Locate the cell with the specified text and output its [x, y] center coordinate. 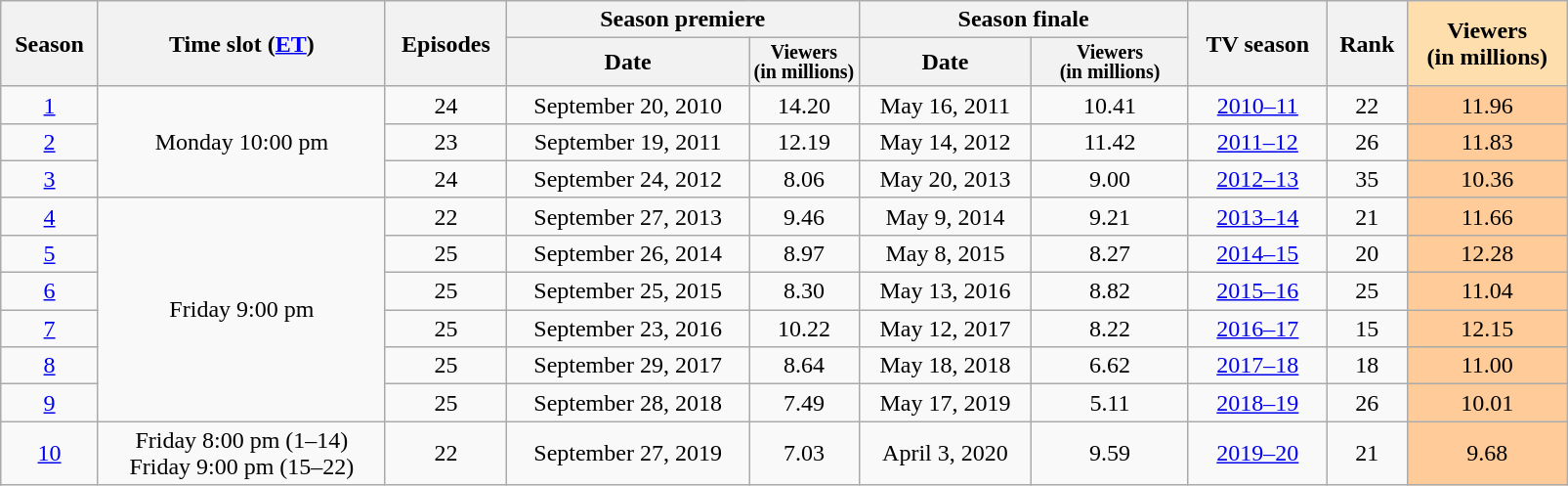
Season finale [1024, 20]
23 [445, 142]
11.66 [1487, 216]
18 [1367, 366]
11.42 [1110, 142]
6.62 [1110, 366]
2013–14 [1257, 216]
May 17, 2019 [946, 403]
September 25, 2015 [627, 291]
8 [50, 366]
10.41 [1110, 105]
8.27 [1110, 254]
8.82 [1110, 291]
3 [50, 179]
September 19, 2011 [627, 142]
September 29, 2017 [627, 366]
Time slot (ET) [241, 44]
9 [50, 403]
15 [1367, 329]
12.15 [1487, 329]
September 24, 2012 [627, 179]
September 27, 2019 [627, 454]
September 26, 2014 [627, 254]
9.00 [1110, 179]
2015–16 [1257, 291]
Season premiere [682, 20]
Friday 9:00 pm [241, 309]
2010–11 [1257, 105]
20 [1367, 254]
9.46 [804, 216]
May 20, 2013 [946, 179]
May 13, 2016 [946, 291]
September 28, 2018 [627, 403]
Friday 8:00 pm (1–14)Friday 9:00 pm (15–22) [241, 454]
April 3, 2020 [946, 454]
12.19 [804, 142]
9.68 [1487, 454]
May 14, 2012 [946, 142]
6 [50, 291]
2011–12 [1257, 142]
11.04 [1487, 291]
May 8, 2015 [946, 254]
May 18, 2018 [946, 366]
September 23, 2016 [627, 329]
5.11 [1110, 403]
2018–19 [1257, 403]
7 [50, 329]
2016–17 [1257, 329]
TV season [1257, 44]
2017–18 [1257, 366]
September 27, 2013 [627, 216]
12.28 [1487, 254]
11.96 [1487, 105]
2012–13 [1257, 179]
10 [50, 454]
2019–20 [1257, 454]
14.20 [804, 105]
35 [1367, 179]
11.00 [1487, 366]
Season [50, 44]
10.01 [1487, 403]
May 9, 2014 [946, 216]
7.49 [804, 403]
September 20, 2010 [627, 105]
May 16, 2011 [946, 105]
5 [50, 254]
11.83 [1487, 142]
10.36 [1487, 179]
Rank [1367, 44]
1 [50, 105]
9.21 [1110, 216]
9.59 [1110, 454]
May 12, 2017 [946, 329]
8.30 [804, 291]
10.22 [804, 329]
8.22 [1110, 329]
8.97 [804, 254]
2014–15 [1257, 254]
Monday 10:00 pm [241, 142]
8.06 [804, 179]
8.64 [804, 366]
Episodes [445, 44]
7.03 [804, 454]
2 [50, 142]
4 [50, 216]
